Detect which cell encompasses the target text, then output its [x, y] center coordinate. 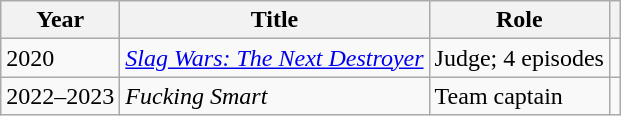
Judge; 4 episodes [519, 58]
Team captain [519, 96]
Title [274, 20]
Slag Wars: The Next Destroyer [274, 58]
Fucking Smart [274, 96]
Role [519, 20]
2020 [60, 58]
2022–2023 [60, 96]
Year [60, 20]
